Output the (x, y) coordinate of the center of the cell containing the given text.  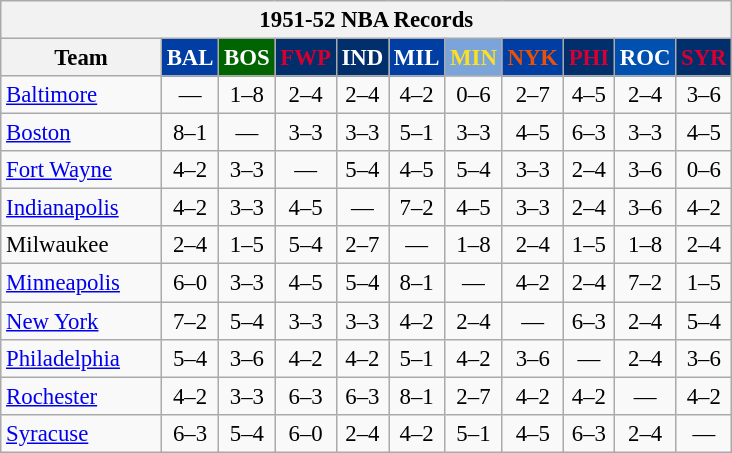
1951-52 NBA Records (366, 20)
SYR (704, 58)
ROC (644, 58)
Team (82, 58)
Indianapolis (82, 208)
Milwaukee (82, 245)
Boston (82, 133)
Rochester (82, 396)
New York (82, 321)
MIL (417, 58)
Syracuse (82, 433)
Minneapolis (82, 283)
BOS (247, 58)
Fort Wayne (82, 170)
MIN (474, 58)
FWP (306, 58)
NYK (532, 58)
Baltimore (82, 95)
BAL (190, 58)
Philadelphia (82, 358)
IND (362, 58)
PHI (588, 58)
